Search for the cell housing the specified text and yield its [X, Y] center coordinate. 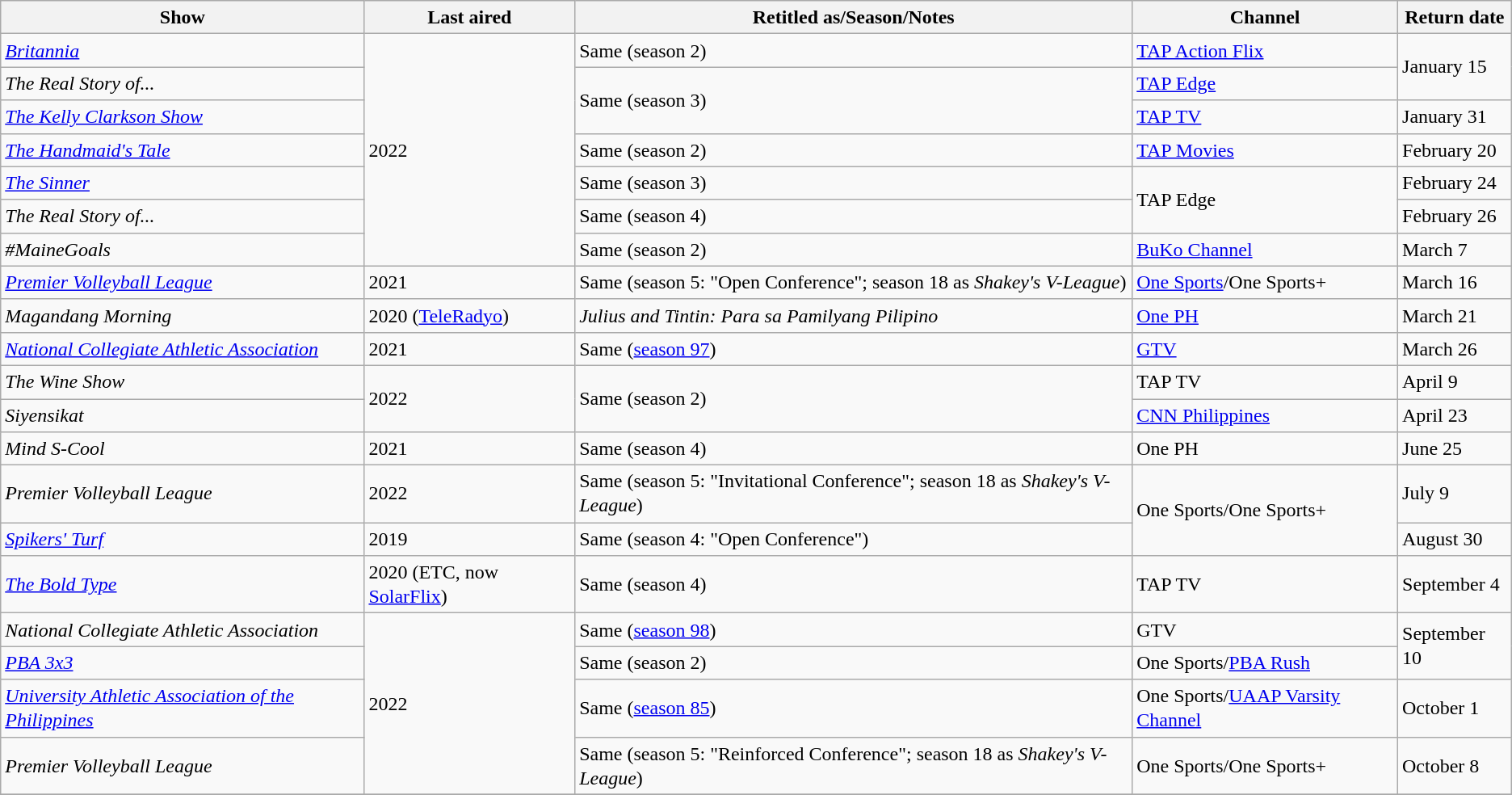
The Wine Show [183, 381]
Return date [1455, 18]
Julius and Tintin: Para sa Pamilyang Pilipino [854, 315]
September 10 [1455, 646]
Siyensikat [183, 415]
Retitled as/Season/Notes [854, 18]
October 1 [1455, 708]
Same (season 98) [854, 630]
October 8 [1455, 766]
2019 [470, 540]
The Handmaid's Tale [183, 150]
February 24 [1455, 183]
CNN Philippines [1265, 415]
Show [183, 18]
The Bold Type [183, 585]
Same (season 5: "Invitational Conference"; season 18 as Shakey's V-League) [854, 494]
One Sports/UAAP Varsity Channel [1265, 708]
Last aired [470, 18]
Magandang Morning [183, 315]
April 23 [1455, 415]
BuKo Channel [1265, 249]
January 31 [1455, 116]
2020 (TeleRadyo) [470, 315]
March 16 [1455, 283]
February 20 [1455, 150]
#MaineGoals [183, 249]
Spikers' Turf [183, 540]
August 30 [1455, 540]
January 15 [1455, 67]
March 26 [1455, 349]
March 7 [1455, 249]
Same (season 4: "Open Conference") [854, 540]
One Sports/PBA Rush [1265, 662]
Same (season 85) [854, 708]
The Kelly Clarkson Show [183, 116]
March 21 [1455, 315]
TAP Movies [1265, 150]
Same (season 97) [854, 349]
Channel [1265, 18]
Mind S-Cool [183, 449]
July 9 [1455, 494]
University Athletic Association of the Philippines [183, 708]
September 4 [1455, 585]
Same (season 5: "Reinforced Conference"; season 18 as Shakey's V-League) [854, 766]
PBA 3x3 [183, 662]
2020 (ETC, now SolarFlix) [470, 585]
April 9 [1455, 381]
TAP Action Flix [1265, 50]
February 26 [1455, 217]
June 25 [1455, 449]
Britannia [183, 50]
Same (season 5: "Open Conference"; season 18 as Shakey's V-League) [854, 283]
The Sinner [183, 183]
